Return the [X, Y] coordinate for the center point of the cell that contains the specified text.  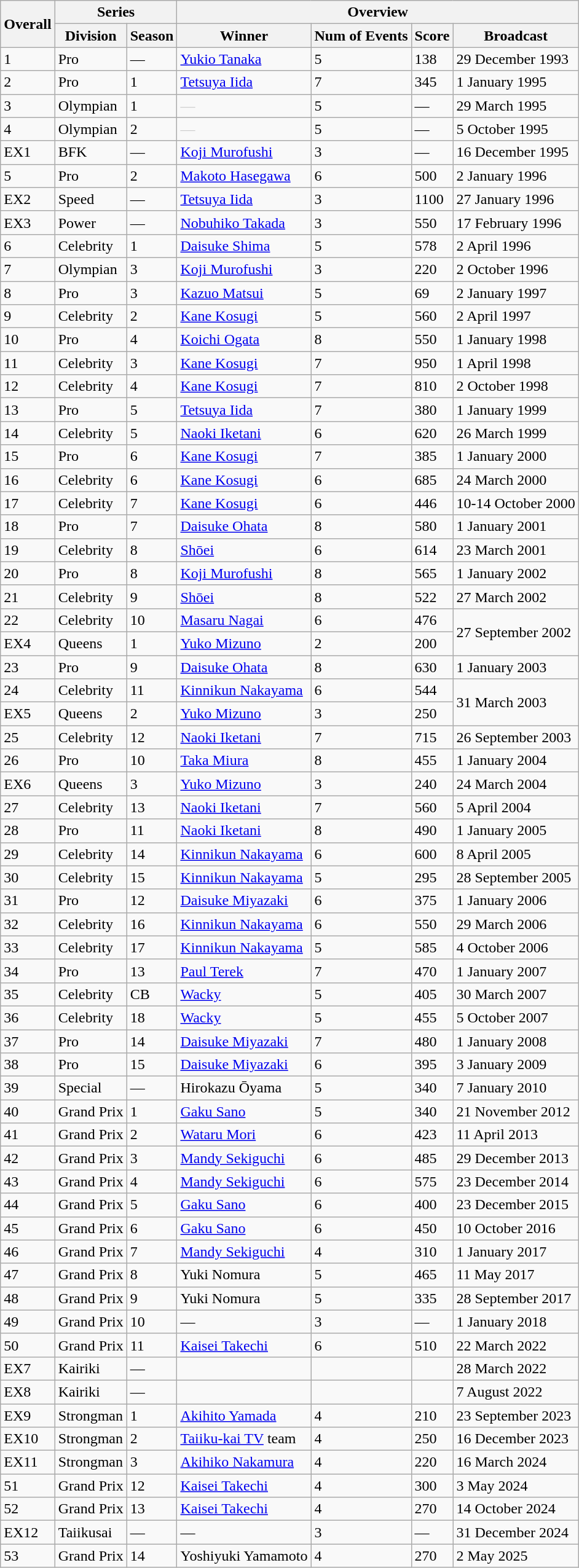
5 October 2007 [516, 1017]
Division [91, 36]
Masaru Nagai [244, 620]
1 January 2003 [516, 667]
Speed [91, 199]
EX10 [28, 1439]
EX8 [28, 1392]
Taiikusai [91, 1532]
26 September 2003 [516, 737]
Daisuke Shima [244, 246]
29 March 2006 [516, 924]
Season [152, 36]
17 February 1996 [516, 222]
565 [432, 573]
10 October 2016 [516, 1228]
2 April 1997 [516, 316]
380 [432, 410]
685 [432, 480]
31 December 2024 [516, 1532]
Nobuhiko Takada [244, 222]
395 [432, 1065]
614 [432, 550]
27 September 2002 [516, 632]
715 [432, 737]
450 [432, 1228]
11 April 2013 [516, 1135]
BFK [91, 152]
446 [432, 503]
1 April 1998 [516, 363]
1 January 2001 [516, 527]
27 January 1996 [516, 199]
28 [28, 831]
23 September 2023 [516, 1415]
2 October 1998 [516, 386]
21 [28, 597]
522 [432, 597]
Yoshiyuki Yamamoto [244, 1556]
19 [28, 550]
EX3 [28, 222]
400 [432, 1205]
16 December 1995 [516, 152]
1 January 2008 [516, 1041]
49 [28, 1322]
510 [432, 1345]
2 October 1996 [516, 269]
485 [432, 1158]
28 September 2017 [516, 1298]
27 [28, 807]
23 March 2001 [516, 550]
2 April 1996 [516, 246]
1 January 2018 [516, 1322]
16 March 2024 [516, 1462]
Overall [28, 24]
200 [432, 643]
575 [432, 1182]
28 September 2005 [516, 877]
620 [432, 433]
423 [432, 1135]
20 [28, 573]
310 [432, 1252]
2 January 1997 [516, 293]
50 [28, 1345]
EX11 [28, 1462]
37 [28, 1041]
1 January 2006 [516, 901]
1 January 2007 [516, 971]
2 January 1996 [516, 176]
33 [28, 947]
43 [28, 1182]
22 March 2022 [516, 1345]
Makoto Hasegawa [244, 176]
24 March 2000 [516, 480]
585 [432, 947]
29 December 2013 [516, 1158]
470 [432, 971]
44 [28, 1205]
28 March 2022 [516, 1368]
810 [432, 386]
40 [28, 1111]
480 [432, 1041]
25 [28, 737]
Broadcast [516, 36]
EX2 [28, 199]
32 [28, 924]
34 [28, 971]
1 January 2005 [516, 831]
69 [432, 293]
11 May 2017 [516, 1275]
26 March 1999 [516, 433]
23 December 2014 [516, 1182]
22 [28, 620]
41 [28, 1135]
Series [116, 12]
3 January 2009 [516, 1065]
300 [432, 1486]
EX7 [28, 1368]
375 [432, 901]
23 December 2015 [516, 1205]
27 March 2002 [516, 597]
1 January 2000 [516, 457]
Winner [244, 36]
5 October 1995 [516, 129]
EX9 [28, 1415]
45 [28, 1228]
Akihito Yamada [244, 1415]
1 January 1998 [516, 340]
3 May 2024 [516, 1486]
345 [432, 82]
31 [28, 901]
36 [28, 1017]
1100 [432, 199]
10-14 October 2000 [516, 503]
630 [432, 667]
53 [28, 1556]
52 [28, 1509]
CB [152, 994]
385 [432, 457]
465 [432, 1275]
500 [432, 176]
EX6 [28, 784]
38 [28, 1065]
26 [28, 761]
48 [28, 1298]
295 [432, 877]
Paul Terek [244, 971]
Overview [377, 12]
7 August 2022 [516, 1392]
Yukio Tanaka [244, 59]
EX4 [28, 643]
51 [28, 1486]
23 [28, 667]
1 January 2004 [516, 761]
2 May 2025 [516, 1556]
24 March 2004 [516, 784]
47 [28, 1275]
7 January 2010 [516, 1088]
138 [432, 59]
Hirokazu Ōyama [244, 1088]
Taka Miura [244, 761]
Score [432, 36]
544 [432, 691]
950 [432, 363]
1 January 2017 [516, 1252]
29 March 1995 [516, 106]
1 January 1999 [516, 410]
39 [28, 1088]
46 [28, 1252]
578 [432, 246]
Power [91, 222]
Wataru Mori [244, 1135]
Kazuo Matsui [244, 293]
30 [28, 877]
29 [28, 854]
35 [28, 994]
16 December 2023 [516, 1439]
335 [432, 1298]
Taiiku-kai TV team [244, 1439]
8 April 2005 [516, 854]
EX5 [28, 714]
600 [432, 854]
EX1 [28, 152]
490 [432, 831]
29 December 1993 [516, 59]
405 [432, 994]
Num of Events [361, 36]
Akihiko Nakamura [244, 1462]
31 March 2003 [516, 702]
30 March 2007 [516, 994]
476 [432, 620]
24 [28, 691]
14 October 2024 [516, 1509]
240 [432, 784]
4 October 2006 [516, 947]
Special [91, 1088]
1 January 2002 [516, 573]
580 [432, 527]
210 [432, 1415]
5 April 2004 [516, 807]
Koichi Ogata [244, 340]
42 [28, 1158]
EX12 [28, 1532]
1 January 1995 [516, 82]
21 November 2012 [516, 1111]
